Capture the cell that displays the provided text and extract its [X, Y] central coordinate. 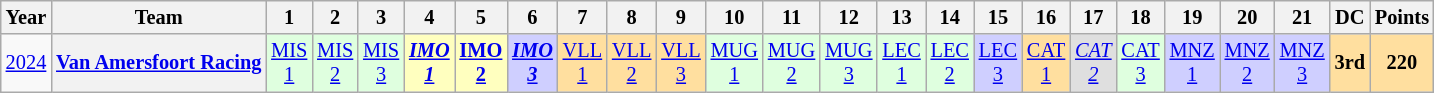
9 [680, 17]
MNZ2 [1248, 63]
MUG1 [734, 63]
18 [1140, 17]
MUG2 [792, 63]
20 [1248, 17]
4 [429, 17]
CAT2 [1093, 63]
3 [381, 17]
3rd [1350, 63]
14 [950, 17]
CAT3 [1140, 63]
IMO3 [532, 63]
LEC3 [998, 63]
MNZ3 [1302, 63]
10 [734, 17]
MNZ1 [1192, 63]
21 [1302, 17]
VLL3 [680, 63]
Van Amersfoort Racing [158, 63]
16 [1046, 17]
12 [848, 17]
CAT1 [1046, 63]
IMO1 [429, 63]
MIS3 [381, 63]
IMO2 [482, 63]
MIS2 [335, 63]
LEC1 [901, 63]
Team [158, 17]
13 [901, 17]
Points [1402, 17]
220 [1402, 63]
DC [1350, 17]
19 [1192, 17]
6 [532, 17]
2 [335, 17]
MIS1 [289, 63]
8 [632, 17]
LEC2 [950, 63]
MUG3 [848, 63]
5 [482, 17]
7 [582, 17]
2024 [26, 63]
VLL2 [632, 63]
11 [792, 17]
1 [289, 17]
17 [1093, 17]
VLL1 [582, 63]
Year [26, 17]
15 [998, 17]
